Search for the cell housing the specified text and yield its [x, y] center coordinate. 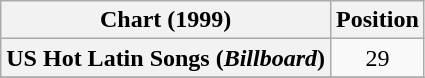
29 [378, 58]
Chart (1999) [166, 20]
US Hot Latin Songs (Billboard) [166, 58]
Position [378, 20]
